Determine the [x, y] coordinate at the center of the cell enclosing the given text.  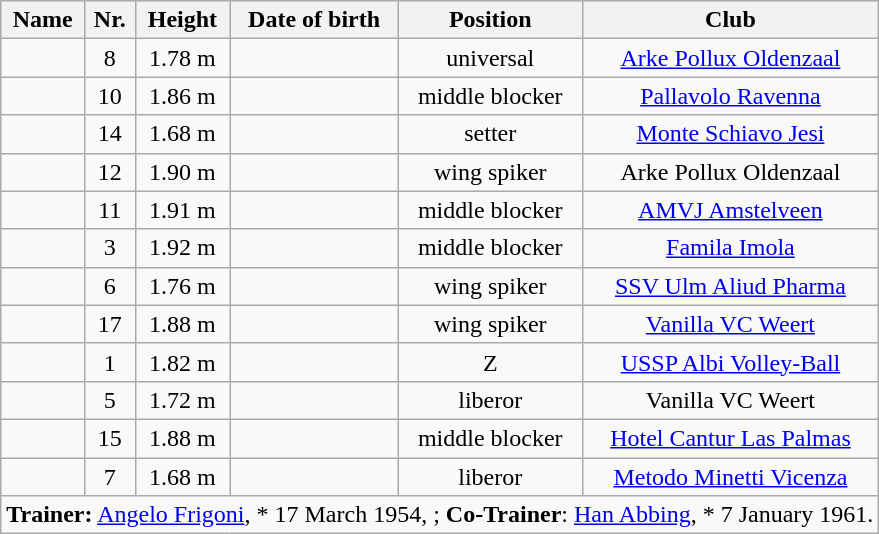
14 [110, 134]
1.76 m [182, 286]
1.90 m [182, 172]
17 [110, 324]
Z [490, 362]
5 [110, 400]
Club [730, 20]
Nr. [110, 20]
AMVJ Amstelveen [730, 210]
1.82 m [182, 362]
Date of birth [314, 20]
1.78 m [182, 58]
1.91 m [182, 210]
8 [110, 58]
Famila Imola [730, 248]
15 [110, 438]
Name [43, 20]
1 [110, 362]
12 [110, 172]
USSP Albi Volley-Ball [730, 362]
1.92 m [182, 248]
Pallavolo Ravenna [730, 96]
Monte Schiavo Jesi [730, 134]
Height [182, 20]
11 [110, 210]
setter [490, 134]
Hotel Cantur Las Palmas [730, 438]
3 [110, 248]
Position [490, 20]
1.72 m [182, 400]
Trainer: Angelo Frigoni, * 17 March 1954, ; Co-Trainer: Han Abbing, * 7 January 1961. [440, 515]
universal [490, 58]
7 [110, 477]
10 [110, 96]
6 [110, 286]
1.86 m [182, 96]
Metodo Minetti Vicenza [730, 477]
SSV Ulm Aliud Pharma [730, 286]
